From the cell containing the given text, extract its center point as (X, Y) coordinate. 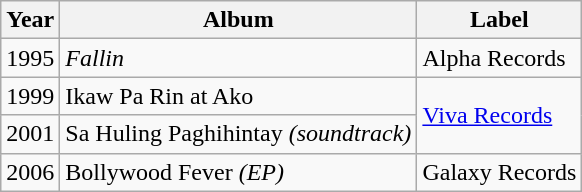
Bollywood Fever (EP) (238, 172)
Album (238, 20)
2006 (30, 172)
Viva Records (500, 115)
1999 (30, 96)
Galaxy Records (500, 172)
Fallin (238, 58)
Year (30, 20)
Label (500, 20)
Sa Huling Paghihintay (soundtrack) (238, 134)
Alpha Records (500, 58)
2001 (30, 134)
1995 (30, 58)
Ikaw Pa Rin at Ako (238, 96)
